Provide the (x, y) coordinate of the cell's center where the given text is located.  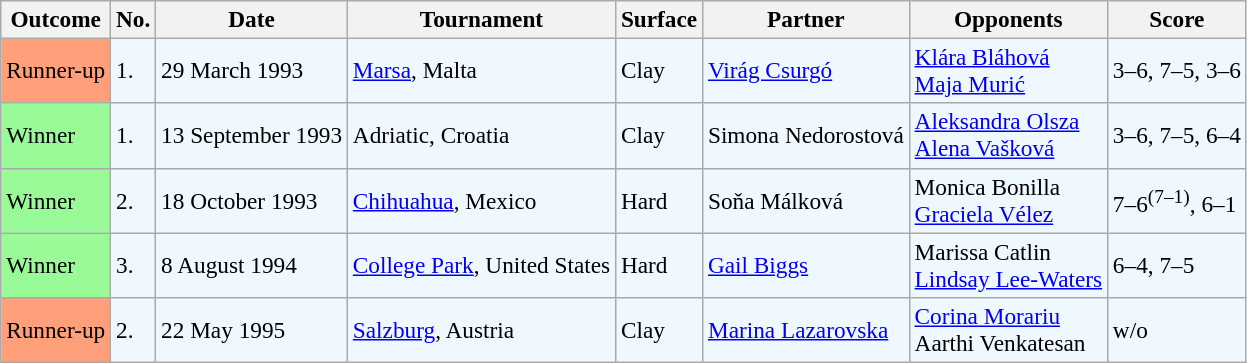
Opponents (1008, 19)
Virág Csurgó (806, 70)
22 May 1995 (252, 330)
Monica Bonilla Graciela Vélez (1008, 200)
Corina Morariu Aarthi Venkatesan (1008, 330)
Tournament (481, 19)
Score (1176, 19)
Salzburg, Austria (481, 330)
18 October 1993 (252, 200)
Partner (806, 19)
Surface (660, 19)
Chihuahua, Mexico (481, 200)
Klára Bláhová Maja Murić (1008, 70)
7–6(7–1), 6–1 (1176, 200)
Soňa Málková (806, 200)
8 August 1994 (252, 264)
Outcome (56, 19)
Aleksandra Olsza Alena Vašková (1008, 136)
29 March 1993 (252, 70)
3–6, 7–5, 3–6 (1176, 70)
3. (134, 264)
Date (252, 19)
Simona Nedorostová (806, 136)
College Park, United States (481, 264)
Marsa, Malta (481, 70)
w/o (1176, 330)
13 September 1993 (252, 136)
No. (134, 19)
Marina Lazarovska (806, 330)
Adriatic, Croatia (481, 136)
Gail Biggs (806, 264)
6–4, 7–5 (1176, 264)
Marissa Catlin Lindsay Lee-Waters (1008, 264)
3–6, 7–5, 6–4 (1176, 136)
